For the text-containing cell, return its midpoint in [X, Y] coordinate format. 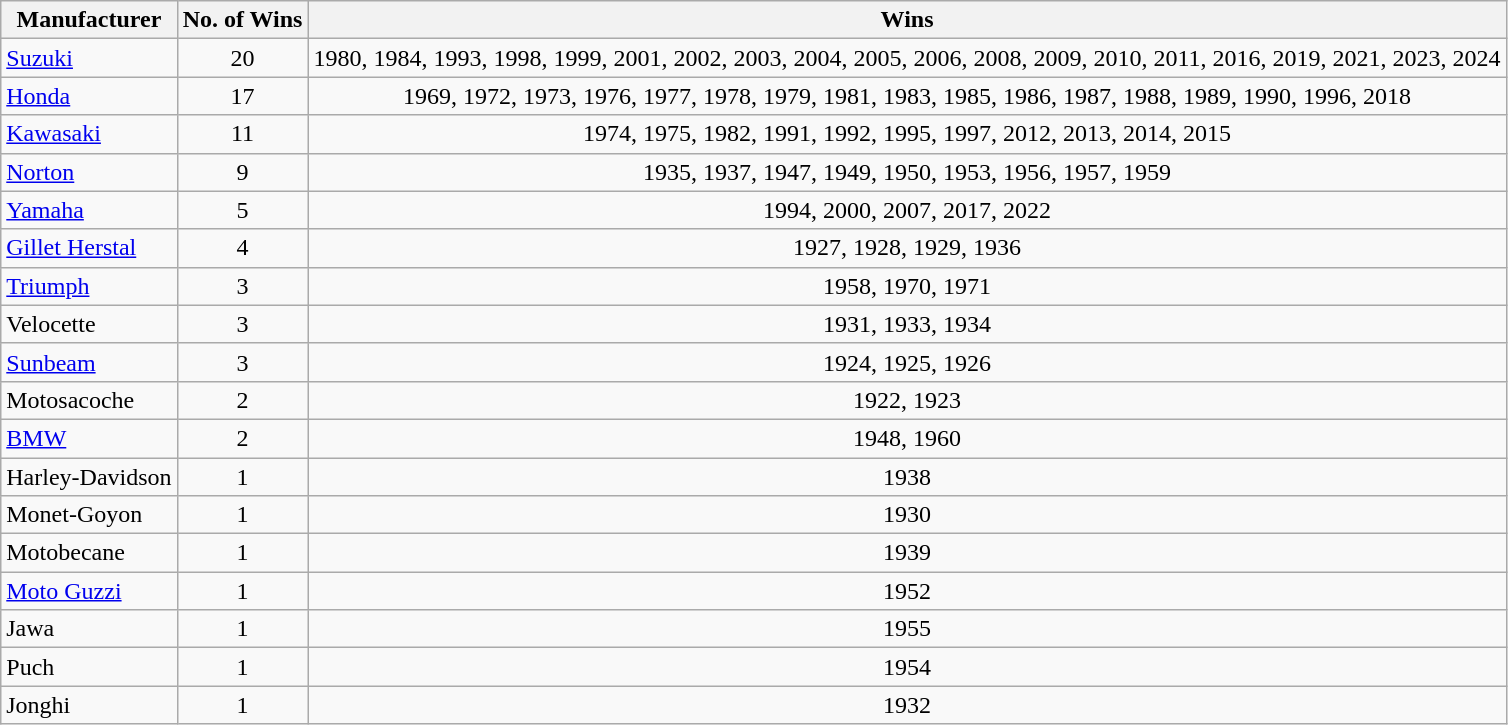
1922, 1923 [907, 400]
4 [242, 248]
1930 [907, 515]
5 [242, 210]
1958, 1970, 1971 [907, 286]
Kawasaki [89, 134]
Yamaha [89, 210]
Motosacoche [89, 400]
Suzuki [89, 58]
1939 [907, 553]
Manufacturer [89, 20]
1927, 1928, 1929, 1936 [907, 248]
Sunbeam [89, 362]
1954 [907, 667]
Wins [907, 20]
Harley-Davidson [89, 477]
Triumph [89, 286]
1931, 1933, 1934 [907, 324]
1924, 1925, 1926 [907, 362]
11 [242, 134]
Monet-Goyon [89, 515]
1948, 1960 [907, 438]
1932 [907, 705]
1938 [907, 477]
17 [242, 96]
Velocette [89, 324]
1952 [907, 591]
BMW [89, 438]
9 [242, 172]
Jonghi [89, 705]
Honda [89, 96]
Gillet Herstal [89, 248]
20 [242, 58]
Jawa [89, 629]
No. of Wins [242, 20]
Moto Guzzi [89, 591]
Puch [89, 667]
1955 [907, 629]
1974, 1975, 1982, 1991, 1992, 1995, 1997, 2012, 2013, 2014, 2015 [907, 134]
1980, 1984, 1993, 1998, 1999, 2001, 2002, 2003, 2004, 2005, 2006, 2008, 2009, 2010, 2011, 2016, 2019, 2021, 2023, 2024 [907, 58]
Motobecane [89, 553]
1969, 1972, 1973, 1976, 1977, 1978, 1979, 1981, 1983, 1985, 1986, 1987, 1988, 1989, 1990, 1996, 2018 [907, 96]
1935, 1937, 1947, 1949, 1950, 1953, 1956, 1957, 1959 [907, 172]
1994, 2000, 2007, 2017, 2022 [907, 210]
Norton [89, 172]
